Provide the (x, y) coordinate of the cell's center where the given text is located.  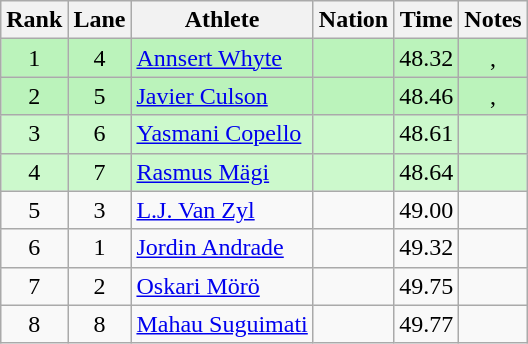
Javier Culson (222, 96)
49.77 (426, 324)
Lane (100, 20)
Nation (353, 20)
49.75 (426, 286)
L.J. Van Zyl (222, 210)
48.61 (426, 134)
Time (426, 20)
48.64 (426, 172)
Athlete (222, 20)
Yasmani Copello (222, 134)
Annsert Whyte (222, 58)
Rasmus Mägi (222, 172)
Mahau Suguimati (222, 324)
Jordin Andrade (222, 248)
Rank (34, 20)
48.32 (426, 58)
Notes (493, 20)
48.46 (426, 96)
49.00 (426, 210)
49.32 (426, 248)
Oskari Mörö (222, 286)
